Search for the cell housing the specified text and yield its (x, y) center coordinate. 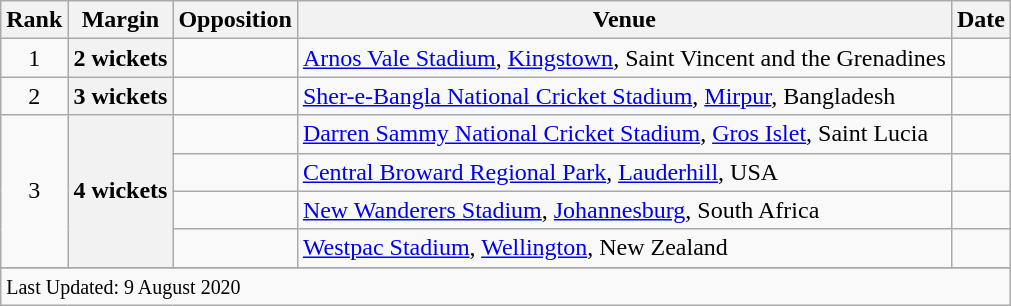
Margin (120, 20)
Date (980, 20)
2 wickets (120, 58)
2 (34, 96)
3 wickets (120, 96)
Darren Sammy National Cricket Stadium, Gros Islet, Saint Lucia (624, 134)
4 wickets (120, 191)
Last Updated: 9 August 2020 (506, 286)
New Wanderers Stadium, Johannesburg, South Africa (624, 210)
Westpac Stadium, Wellington, New Zealand (624, 248)
Rank (34, 20)
1 (34, 58)
3 (34, 191)
Opposition (235, 20)
Sher-e-Bangla National Cricket Stadium, Mirpur, Bangladesh (624, 96)
Arnos Vale Stadium, Kingstown, Saint Vincent and the Grenadines (624, 58)
Central Broward Regional Park, Lauderhill, USA (624, 172)
Venue (624, 20)
